Determine the [x, y] coordinate at the center of the cell enclosing the given text.  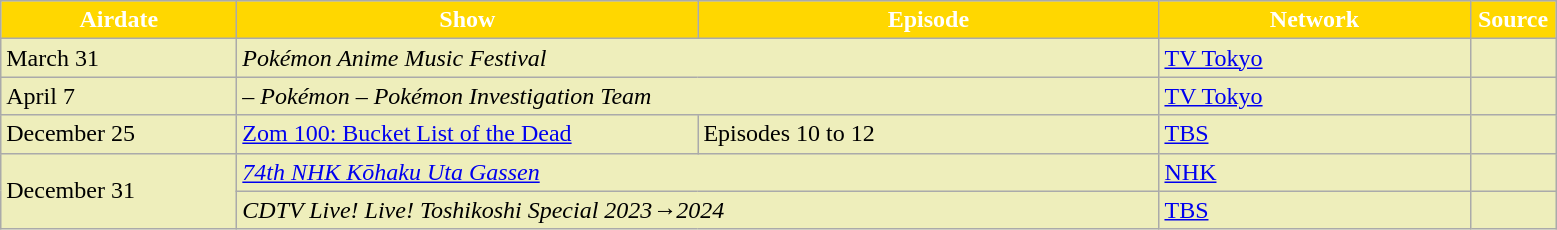
– Pokémon – Pokémon Investigation Team [698, 96]
Episode [928, 20]
December 25 [119, 134]
NHK [1314, 172]
CDTV Live! Live! Toshikoshi Special 2023→2024 [698, 210]
Source [1513, 20]
Airdate [119, 20]
74th NHK Kōhaku Uta Gassen [698, 172]
Pokémon Anime Music Festival [698, 58]
Episodes 10 to 12 [928, 134]
Zom 100: Bucket List of the Dead [468, 134]
March 31 [119, 58]
December 31 [119, 191]
Network [1314, 20]
April 7 [119, 96]
Show [468, 20]
